Pinpoint the cell where the given text exists, returning its (x, y) midpoint coordinate. 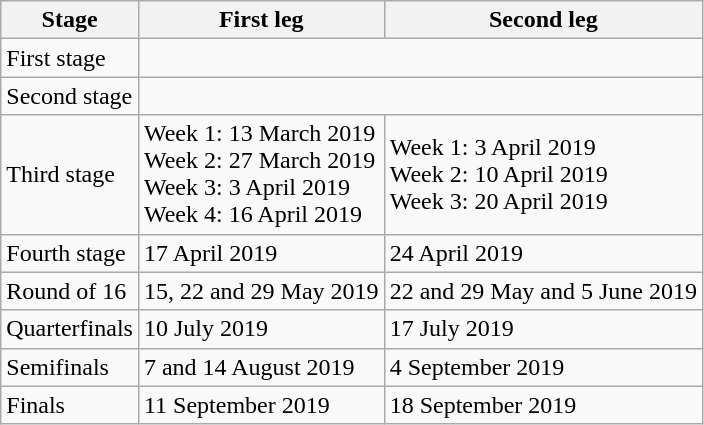
22 and 29 May and 5 June 2019 (543, 291)
First leg (261, 20)
First stage (70, 58)
4 September 2019 (543, 367)
7 and 14 August 2019 (261, 367)
Quarterfinals (70, 329)
17 April 2019 (261, 253)
Round of 16 (70, 291)
Second leg (543, 20)
24 April 2019 (543, 253)
17 July 2019 (543, 329)
Finals (70, 405)
Third stage (70, 174)
15, 22 and 29 May 2019 (261, 291)
Week 1: 3 April 2019Week 2: 10 April 2019Week 3: 20 April 2019 (543, 174)
10 July 2019 (261, 329)
Semifinals (70, 367)
Stage (70, 20)
Fourth stage (70, 253)
11 September 2019 (261, 405)
Week 1: 13 March 2019Week 2: 27 March 2019Week 3: 3 April 2019Week 4: 16 April 2019 (261, 174)
Second stage (70, 96)
18 September 2019 (543, 405)
